Return the [x, y] coordinate for the center point of the cell that contains the specified text.  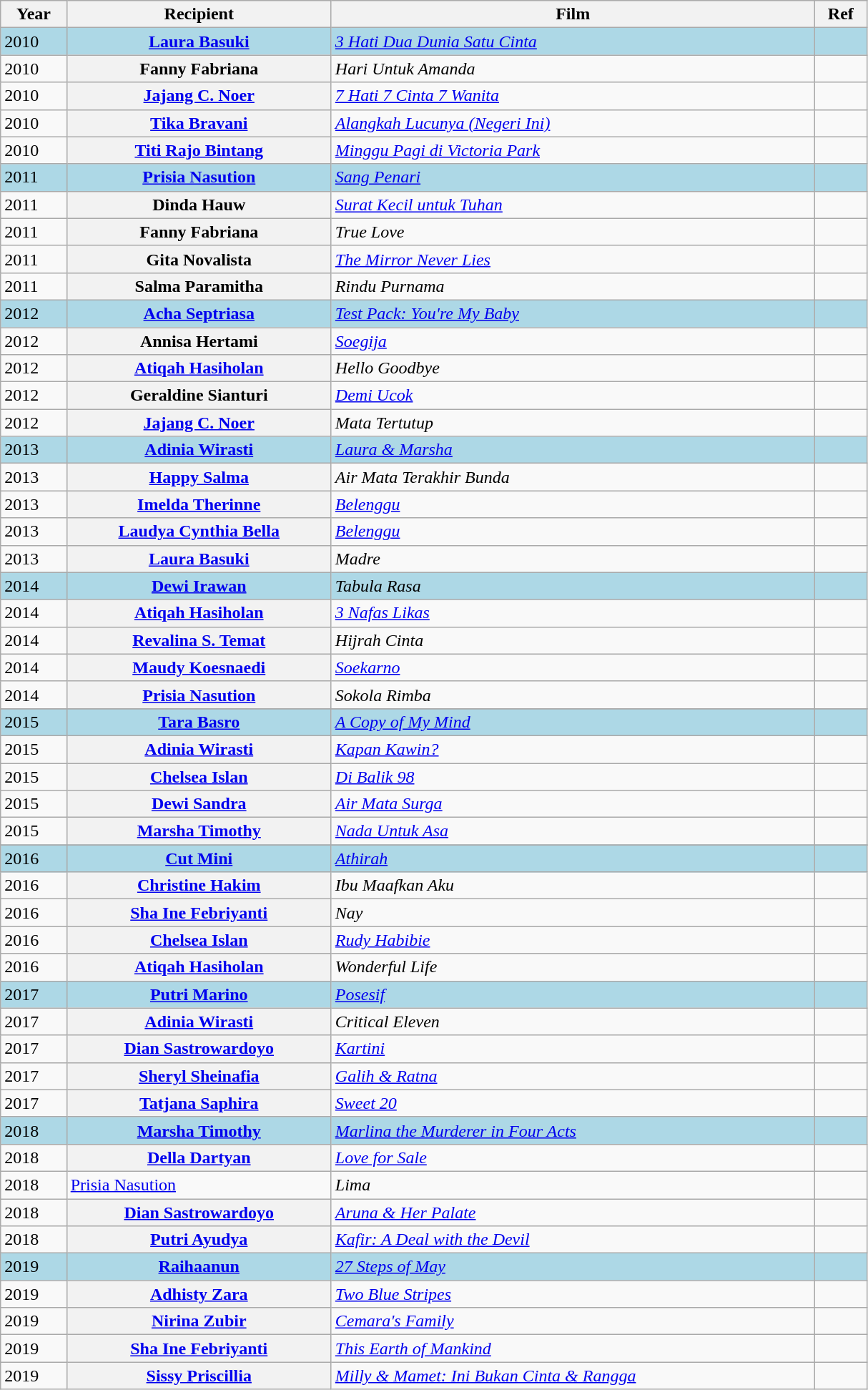
Nay [573, 913]
Milly & Mamet: Ini Bukan Cinta & Rangga [573, 1376]
3 Nafas Likas [573, 613]
Laura & Marsha [573, 450]
The Mirror Never Lies [573, 259]
Adhisty Zara [199, 1294]
Dewi Sandra [199, 804]
3 Hati Dua Dunia Satu Cinta [573, 41]
Revalina S. Temat [199, 640]
Nirina Zubir [199, 1321]
Raihaanun [199, 1267]
Marlina the Murderer in Four Acts [573, 1130]
Salma Paramitha [199, 286]
Surat Kecil untuk Tuhan [573, 205]
Ibu Maafkan Aku [573, 886]
Two Blue Stripes [573, 1294]
Recipient [199, 14]
27 Steps of May [573, 1267]
Lima [573, 1185]
Sissy Priscillia [199, 1376]
Hari Untuk Amanda [573, 69]
Cemara's Family [573, 1321]
Athirah [573, 858]
Kapan Kawin? [573, 749]
True Love [573, 232]
Love for Sale [573, 1157]
Geraldine Sianturi [199, 396]
Year [34, 14]
Soekarno [573, 667]
Tara Basro [199, 722]
Della Dartyan [199, 1157]
Film [573, 14]
Dewi Irawan [199, 586]
Putri Ayudya [199, 1240]
Kafir: A Deal with the Devil [573, 1240]
Madre [573, 559]
Air Mata Terakhir Bunda [573, 477]
Sweet 20 [573, 1103]
Laudya Cynthia Bella [199, 532]
Gita Novalista [199, 259]
Sang Penari [573, 177]
Christine Hakim [199, 886]
Dinda Hauw [199, 205]
Kartini [573, 1049]
Posesif [573, 994]
7 Hati 7 Cinta 7 Wanita [573, 96]
Tika Bravani [199, 123]
Critical Eleven [573, 1022]
A Copy of My Mind [573, 722]
Maudy Koesnaedi [199, 667]
Tabula Rasa [573, 586]
Alangkah Lucunya (Negeri Ini) [573, 123]
Demi Ucok [573, 396]
Acha Septriasa [199, 313]
Imelda Therinne [199, 504]
Aruna & Her Palate [573, 1213]
Titi Rajo Bintang [199, 150]
This Earth of Mankind [573, 1349]
Tatjana Saphira [199, 1103]
Air Mata Surga [573, 804]
Rudy Habibie [573, 940]
Minggu Pagi di Victoria Park [573, 150]
Hijrah Cinta [573, 640]
Sheryl Sheinafia [199, 1076]
Putri Marino [199, 994]
Nada Untuk Asa [573, 831]
Hello Goodbye [573, 368]
Rindu Purnama [573, 286]
Happy Salma [199, 477]
Sokola Rimba [573, 695]
Galih & Ratna [573, 1076]
Soegija [573, 341]
Mata Tertutup [573, 423]
Cut Mini [199, 858]
Annisa Hertami [199, 341]
Ref [841, 14]
Di Balik 98 [573, 776]
Test Pack: You're My Baby [573, 313]
Wonderful Life [573, 967]
